Pinpoint the cell where the given text exists, returning its [X, Y] midpoint coordinate. 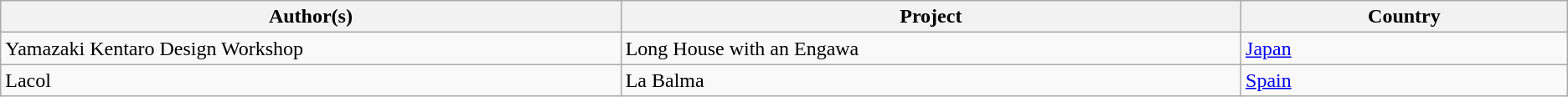
Author(s) [311, 17]
Yamazaki Kentaro Design Workshop [311, 48]
Spain [1405, 80]
Project [931, 17]
La Balma [931, 80]
Country [1405, 17]
Long House with an Engawa [931, 48]
Lacol [311, 80]
Japan [1405, 48]
